Return [X, Y] of the center of cell containing provided text 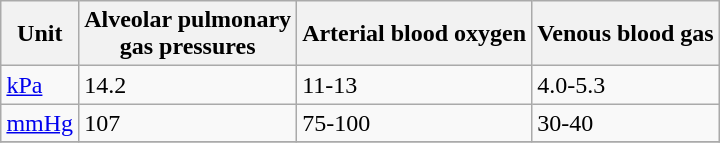
107 [188, 123]
mmHg [40, 123]
Unit [40, 34]
kPa [40, 85]
Alveolar pulmonary gas pressures [188, 34]
Venous blood gas [626, 34]
Arterial blood oxygen [414, 34]
75-100 [414, 123]
4.0-5.3 [626, 85]
30-40 [626, 123]
11-13 [414, 85]
14.2 [188, 85]
